Pinpoint the cell where the given text exists, returning its [X, Y] midpoint coordinate. 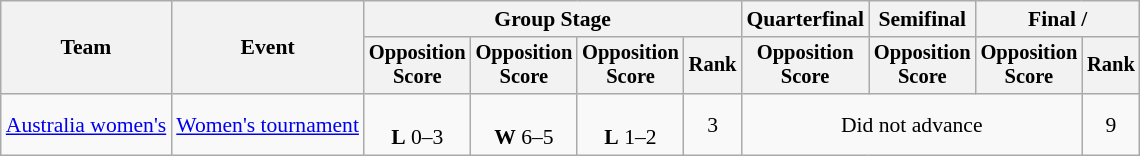
3 [713, 124]
Women's tournament [268, 124]
W 6–5 [524, 124]
Group Stage [552, 19]
Final / [1058, 19]
Team [86, 48]
Semifinal [922, 19]
Australia women's [86, 124]
Event [268, 48]
Quarterfinal [805, 19]
Did not advance [912, 124]
L 1–2 [630, 124]
9 [1111, 124]
L 0–3 [418, 124]
